Identify which cell holds the provided text, then report its [X, Y] central coordinate. 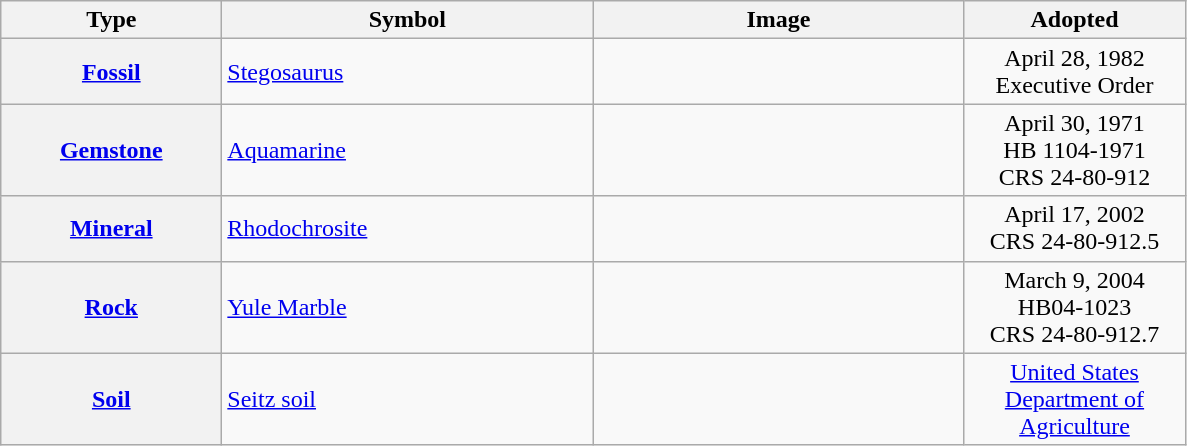
Adopted [1074, 20]
Rock [112, 307]
April 30, 1971HB 1104-1971CRS 24-80-912 [1074, 150]
Stegosaurus [408, 72]
Fossil [112, 72]
Mineral [112, 228]
Rhodochrosite [408, 228]
Type [112, 20]
Yule Marble [408, 307]
Aquamarine [408, 150]
Symbol [408, 20]
March 9, 2004HB04-1023CRS 24-80-912.7 [1074, 307]
Gemstone [112, 150]
Image [778, 20]
Seitz soil [408, 399]
Soil [112, 399]
United States Department of Agriculture [1074, 399]
April 28, 1982Executive Order [1074, 72]
April 17, 2002CRS 24-80-912.5 [1074, 228]
